Pinpoint the cell where the given text exists, returning its [x, y] midpoint coordinate. 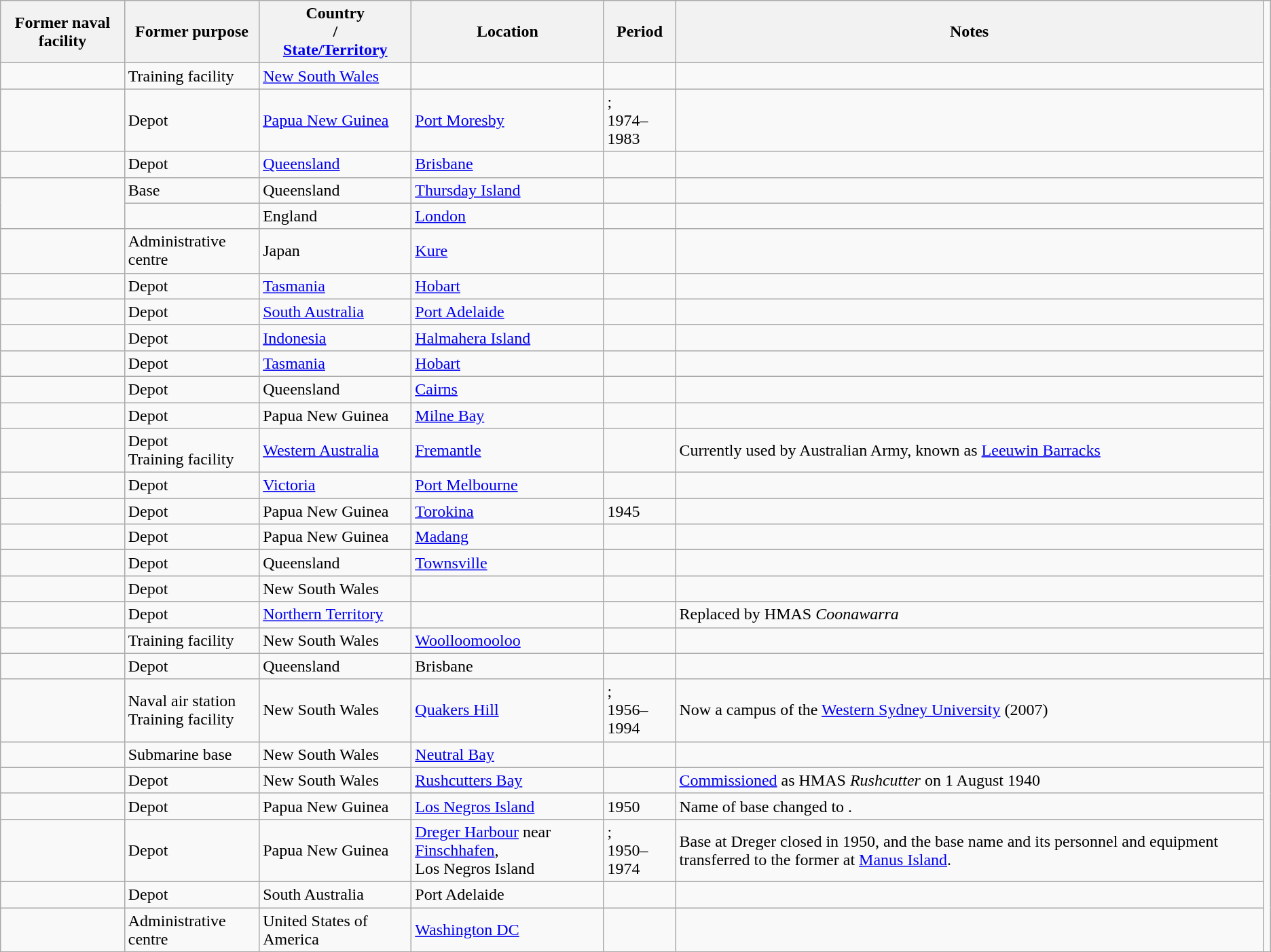
DepotTraining facility [191, 451]
Currently used by Australian Army, known as Leeuwin Barracks [970, 451]
Western Australia [335, 451]
Notes [970, 32]
Commissioned as HMAS Rushcutter on 1 August 1940 [970, 780]
Halmahera Island [508, 337]
Port Moresby [508, 120]
Rushcutters Bay [508, 780]
Indonesia [335, 337]
Country /State/Territory [335, 32]
Base [191, 190]
Fremantle [508, 451]
Location [508, 32]
Cairns [508, 389]
Base at Dreger closed in 1950, and the base name and its personnel and equipment transferred to the former at Manus Island. [970, 850]
Kure [508, 251]
Period [640, 32]
Thursday Island [508, 190]
Former naval facility [62, 32]
Neutral Bay [508, 754]
Torokina [508, 511]
London [508, 216]
Former purpose [191, 32]
1950 [640, 806]
Los Negros Island [508, 806]
Port Melbourne [508, 486]
Submarine base [191, 754]
Dreger Harbour near Finschhafen,Los Negros Island [508, 850]
Replaced by HMAS Coonawarra [970, 615]
Naval air stationTraining facility [191, 710]
1945 [640, 511]
;1974–1983 [640, 120]
Name of base changed to . [970, 806]
Townsville [508, 563]
Northern Territory [335, 615]
Milne Bay [508, 415]
Now a campus of the Western Sydney University (2007) [970, 710]
Madang [508, 537]
United States of America [335, 929]
Victoria [335, 486]
Quakers Hill [508, 710]
England [335, 216]
Woolloomooloo [508, 640]
;1950–1974 [640, 850]
Washington DC [508, 929]
Japan [335, 251]
;1956–1994 [640, 710]
